Identify which cell holds the provided text, then report its (X, Y) central coordinate. 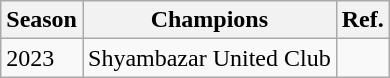
Season (42, 20)
2023 (42, 58)
Champions (209, 20)
Shyambazar United Club (209, 58)
Ref. (362, 20)
